Search for the cell housing the specified text and yield its [X, Y] center coordinate. 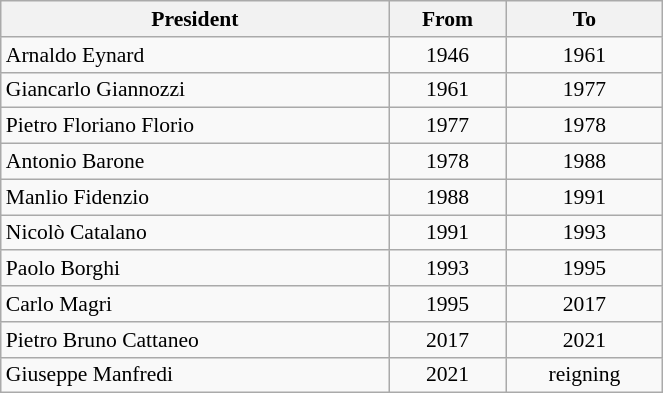
Antonio Barone [195, 162]
From [448, 19]
President [195, 19]
Manlio Fidenzio [195, 197]
reigning [584, 375]
Pietro Floriano Florio [195, 126]
Giancarlo Giannozzi [195, 90]
Carlo Magri [195, 304]
Giuseppe Manfredi [195, 375]
To [584, 19]
Pietro Bruno Cattaneo [195, 340]
Arnaldo Eynard [195, 55]
Paolo Borghi [195, 269]
Nicolò Catalano [195, 233]
1946 [448, 55]
